Identify which cell holds the provided text, then report its (x, y) central coordinate. 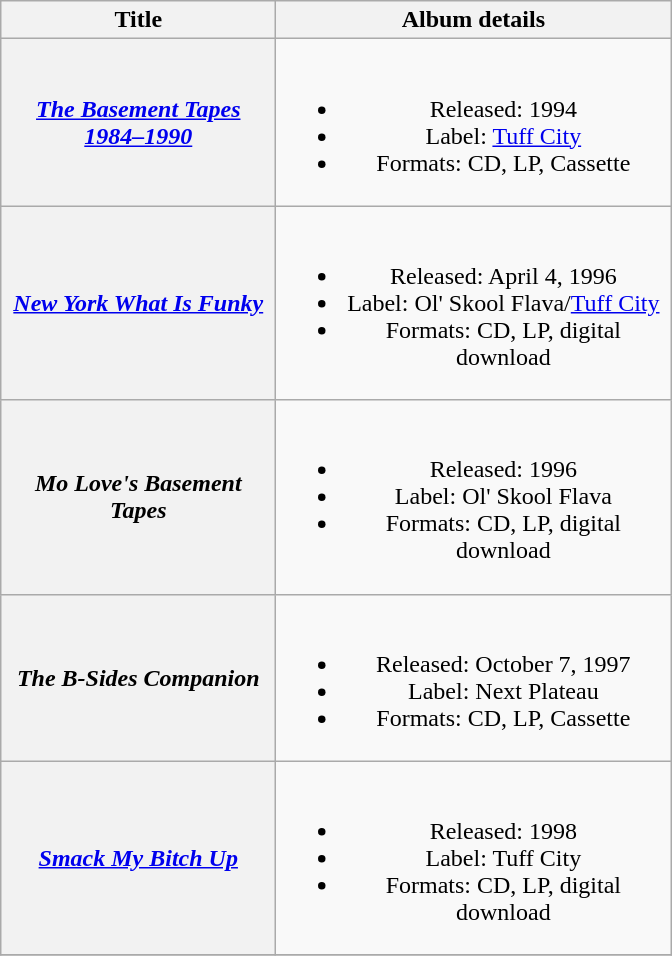
Mo Love's Basement Tapes (138, 497)
Released: 1996Label: Ol' Skool FlavaFormats: CD, LP, digital download (474, 497)
The B-Sides Companion (138, 678)
Released: 1998Label: Tuff CityFormats: CD, LP, digital download (474, 858)
Smack My Bitch Up (138, 858)
Released: April 4, 1996Label: Ol' Skool Flava/Tuff CityFormats: CD, LP, digital download (474, 303)
Title (138, 20)
New York What Is Funky (138, 303)
Album details (474, 20)
The Basement Tapes 1984–1990 (138, 122)
Released: 1994Label: Tuff CityFormats: CD, LP, Cassette (474, 122)
Released: October 7, 1997Label: Next PlateauFormats: CD, LP, Cassette (474, 678)
